Scan for the cell matching the given text and deliver its [x, y] coordinate at center. 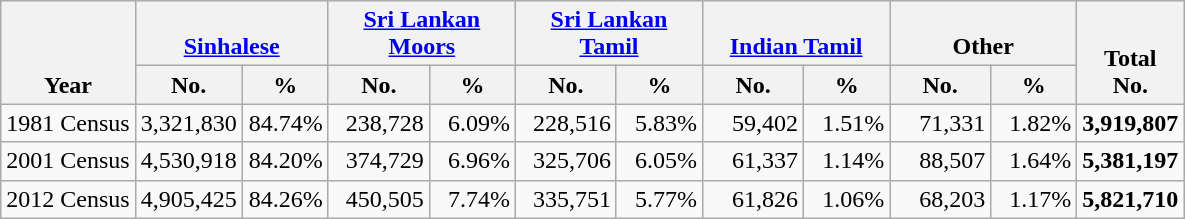
1.17% [1034, 199]
1.06% [847, 199]
5.83% [659, 123]
Indian Tamil [796, 34]
84.20% [285, 161]
5,381,197 [1130, 161]
84.74% [285, 123]
61,826 [754, 199]
TotalNo. [1130, 52]
Sri Lankan Moors [422, 34]
335,751 [566, 199]
Sinhalese [232, 34]
Year [68, 52]
238,728 [378, 123]
6.05% [659, 161]
7.74% [472, 199]
4,530,918 [188, 161]
88,507 [940, 161]
5,821,710 [1130, 199]
228,516 [566, 123]
3,919,807 [1130, 123]
5.77% [659, 199]
84.26% [285, 199]
1981 Census [68, 123]
Sri Lankan Tamil [608, 34]
1.51% [847, 123]
59,402 [754, 123]
6.96% [472, 161]
325,706 [566, 161]
3,321,830 [188, 123]
374,729 [378, 161]
2012 Census [68, 199]
6.09% [472, 123]
1.82% [1034, 123]
68,203 [940, 199]
Other [984, 34]
2001 Census [68, 161]
4,905,425 [188, 199]
61,337 [754, 161]
450,505 [378, 199]
1.64% [1034, 161]
71,331 [940, 123]
1.14% [847, 161]
